Detect which cell encompasses the target text, then output its (X, Y) center coordinate. 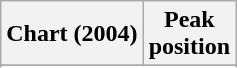
Peakposition (189, 34)
Chart (2004) (72, 34)
